Pinpoint the cell where the given text exists, returning its (x, y) midpoint coordinate. 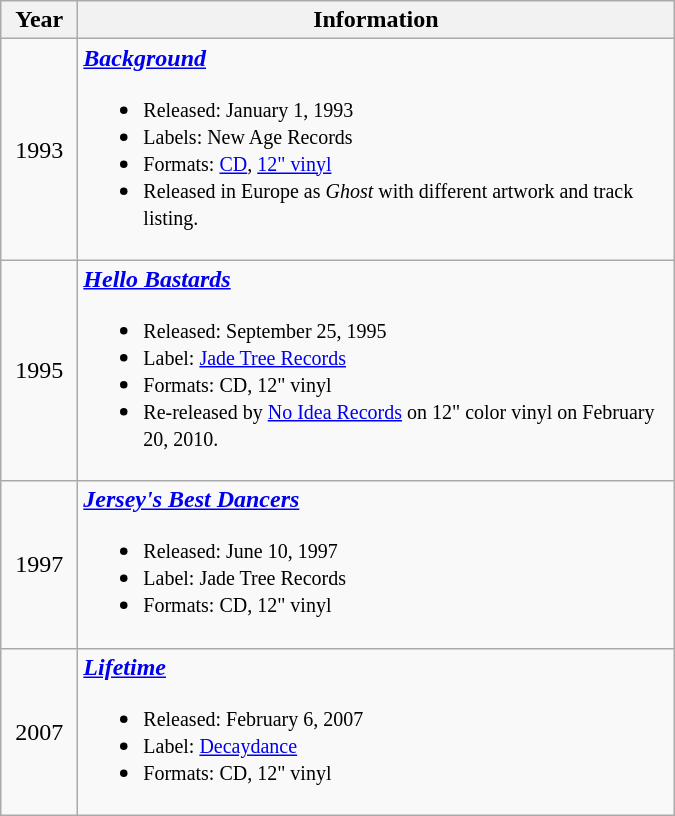
Jersey's Best DancersReleased: June 10, 1997Label: Jade Tree RecordsFormats: CD, 12" vinyl (376, 564)
1993 (40, 150)
BackgroundReleased: January 1, 1993Labels: New Age RecordsFormats: CD, 12" vinylReleased in Europe as Ghost with different artwork and track listing. (376, 150)
1997 (40, 564)
Information (376, 20)
Year (40, 20)
2007 (40, 732)
1995 (40, 370)
LifetimeReleased: February 6, 2007Label: DecaydanceFormats: CD, 12" vinyl (376, 732)
